Pinpoint the cell where the given text exists, returning its (X, Y) midpoint coordinate. 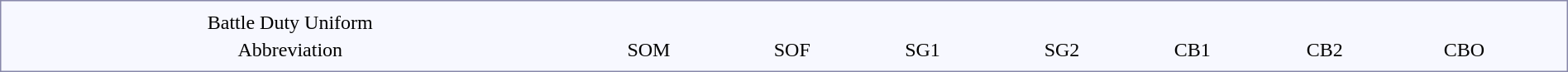
Abbreviation (290, 50)
CBO (1464, 50)
SOM (649, 50)
SG2 (1062, 50)
CB2 (1325, 50)
Battle Duty Uniform (290, 22)
SOF (792, 50)
CB1 (1193, 50)
SG1 (922, 50)
